Provide the (x, y) coordinate of the cell's center where the given text is located.  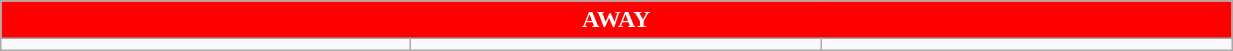
AWAY (616, 20)
